Identify which cell holds the provided text, then report its [x, y] central coordinate. 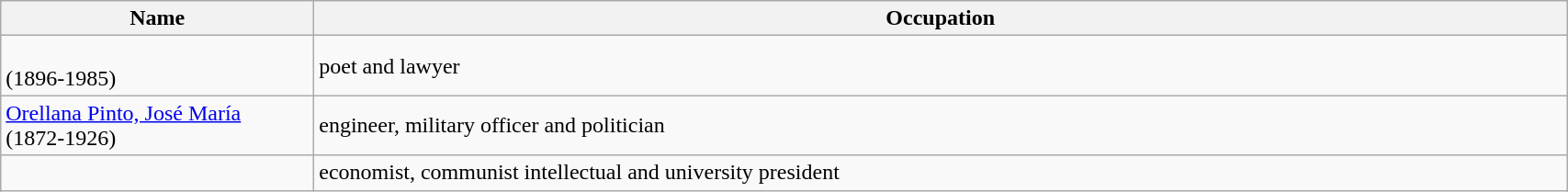
poet and lawyer [941, 66]
economist, communist intellectual and university president [941, 173]
Name [158, 18]
Occupation [941, 18]
engineer, military officer and politician [941, 125]
(1896-1985) [158, 66]
Orellana Pinto, José María(1872-1926) [158, 125]
